For the text-containing cell, return its midpoint in (X, Y) coordinate format. 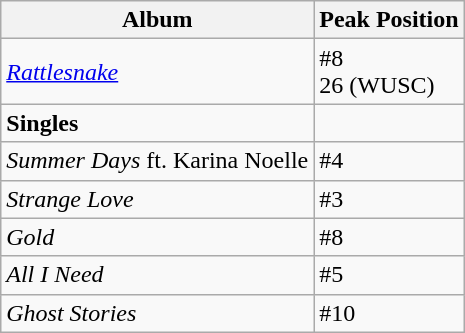
Album (158, 20)
Summer Days ft. Karina Noelle (158, 161)
#8 (389, 237)
#826 (WUSC) (389, 72)
Gold (158, 237)
#10 (389, 313)
Rattlesnake (158, 72)
Ghost Stories (158, 313)
#4 (389, 161)
Peak Position (389, 20)
#5 (389, 275)
Strange Love (158, 199)
All I Need (158, 275)
#3 (389, 199)
Singles (158, 123)
